For the text-containing cell, return its midpoint in (X, Y) coordinate format. 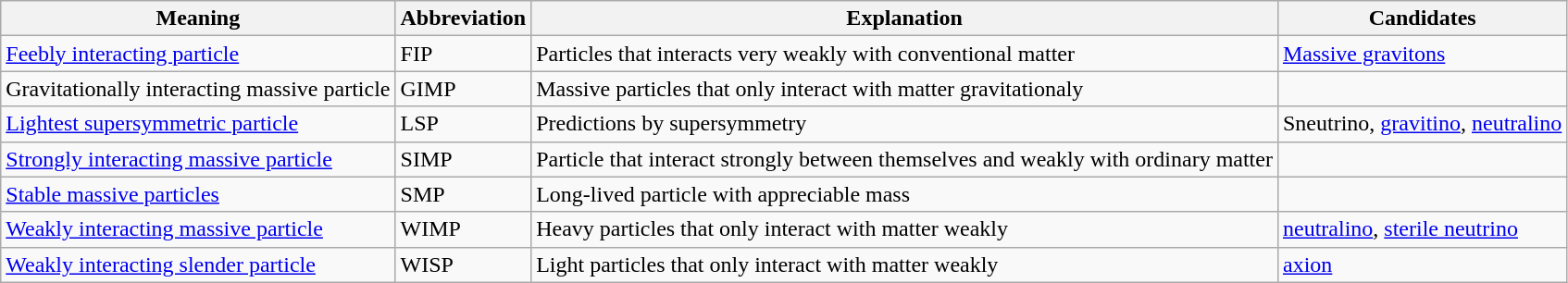
WIMP (463, 229)
Feebly interacting particle (198, 54)
Predictions by supersymmetry (905, 124)
LSP (463, 124)
Particles that interacts very weakly with conventional matter (905, 54)
FIP (463, 54)
Light particles that only interact with matter weakly (905, 265)
Weakly interacting massive particle (198, 229)
Stable massive particles (198, 194)
SIMP (463, 159)
Long-lived particle with appreciable mass (905, 194)
SMP (463, 194)
Particle that interact strongly between themselves and weakly with ordinary matter (905, 159)
Massive gravitons (1422, 54)
axion (1422, 265)
Weakly interacting slender particle (198, 265)
neutralino, sterile neutrino (1422, 229)
Sneutrino, gravitino, neutralino (1422, 124)
Gravitationally interacting massive particle (198, 89)
Massive particles that only interact with matter gravitationaly (905, 89)
Explanation (905, 18)
Candidates (1422, 18)
WISP (463, 265)
Strongly interacting massive particle (198, 159)
GIMP (463, 89)
Abbreviation (463, 18)
Meaning (198, 18)
Lightest supersymmetric particle (198, 124)
Heavy particles that only interact with matter weakly (905, 229)
